Return [X, Y] of the center of cell containing provided text 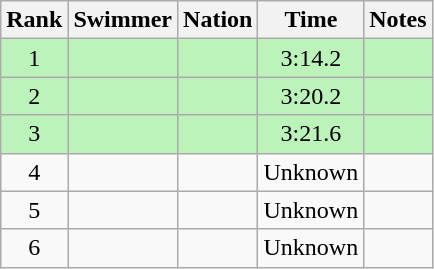
Rank [34, 20]
3:21.6 [311, 134]
Swimmer [123, 20]
1 [34, 58]
3:20.2 [311, 96]
Notes [398, 20]
5 [34, 210]
Nation [218, 20]
2 [34, 96]
3:14.2 [311, 58]
4 [34, 172]
3 [34, 134]
6 [34, 248]
Time [311, 20]
